Provide the (x, y) coordinate of the cell's center where the given text is located.  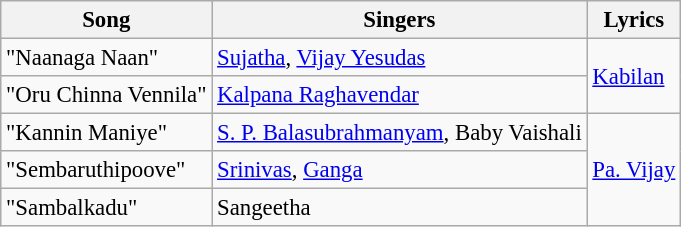
Sangeetha (400, 208)
Song (106, 20)
"Sambalkadu" (106, 208)
"Naanaga Naan" (106, 58)
Pa. Vijay (634, 170)
"Sembaruthipoove" (106, 170)
Lyrics (634, 20)
Sujatha, Vijay Yesudas (400, 58)
Kabilan (634, 76)
Singers (400, 20)
"Kannin Maniye" (106, 133)
Srinivas, Ganga (400, 170)
Kalpana Raghavendar (400, 95)
S. P. Balasubrahmanyam, Baby Vaishali (400, 133)
"Oru Chinna Vennila" (106, 95)
